Pinpoint the cell where the given text exists, returning its (x, y) midpoint coordinate. 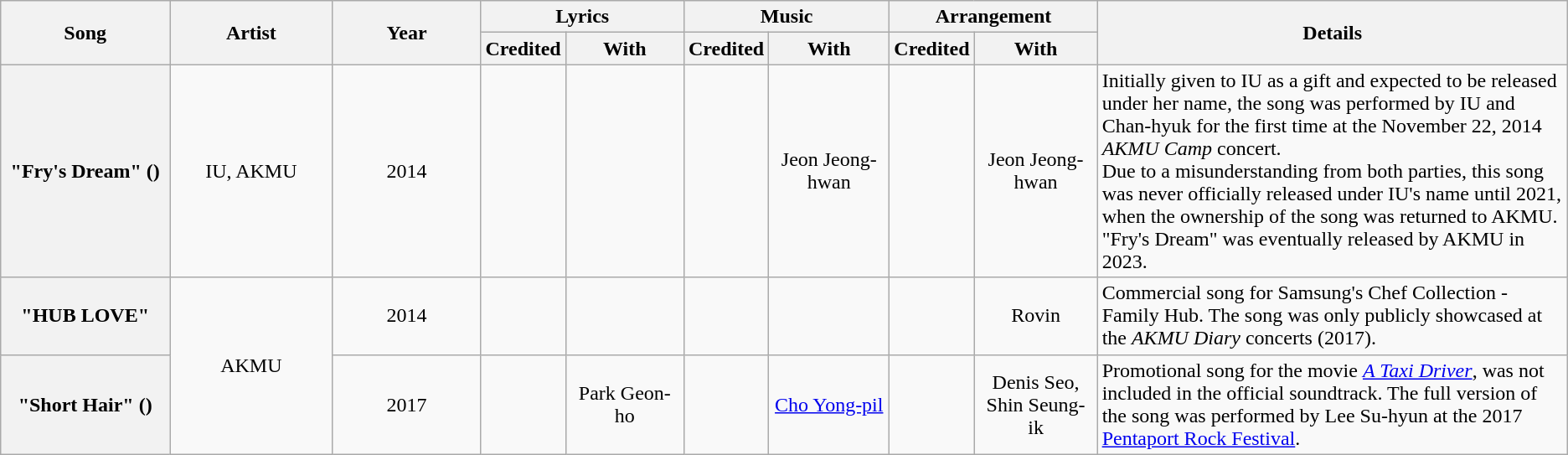
Lyrics (583, 17)
Details (1332, 33)
Park Geon-ho (625, 404)
Music (786, 17)
Denis Seo, Shin Seung-ik (1035, 404)
Arrangement (993, 17)
IU, AKMU (251, 171)
Rovin (1035, 316)
Artist (251, 33)
"Fry's Dream" () (85, 171)
AKMU (251, 365)
2017 (407, 404)
Year (407, 33)
Song (85, 33)
Commercial song for Samsung's Chef Collection - Family Hub. The song was only publicly showcased at the AKMU Diary concerts (2017). (1332, 316)
Cho Yong-pil (829, 404)
"Short Hair" () (85, 404)
"HUB LOVE" (85, 316)
